Determine the [X, Y] coordinate at the center of the cell enclosing the given text.  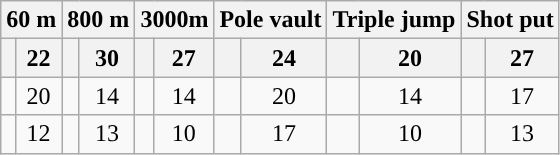
22 [38, 58]
60 m [32, 20]
800 m [98, 20]
24 [284, 58]
30 [107, 58]
Pole vault [270, 20]
12 [38, 134]
Shot put [510, 20]
Triple jump [394, 20]
3000m [174, 20]
